Provide the [x, y] coordinate of the cell's center where the given text is located.  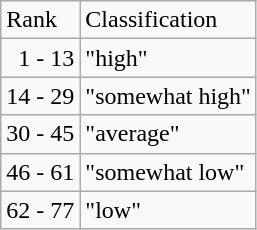
"somewhat high" [168, 96]
"average" [168, 134]
46 - 61 [40, 172]
62 - 77 [40, 210]
"low" [168, 210]
"high" [168, 58]
1 - 13 [40, 58]
Classification [168, 20]
14 - 29 [40, 96]
30 - 45 [40, 134]
"somewhat low" [168, 172]
Rank [40, 20]
